From the cell containing the given text, extract its center point as [X, Y] coordinate. 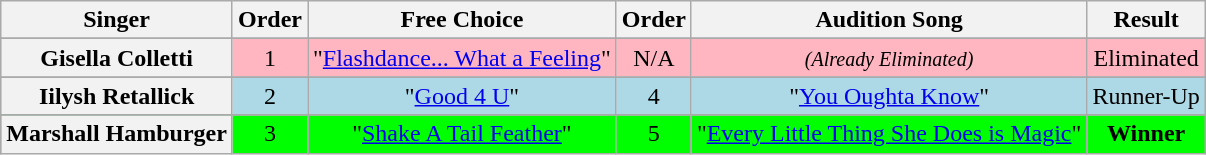
Result [1146, 20]
"Flashdance... What a Feeling" [462, 58]
N/A [654, 58]
Free Choice [462, 20]
1 [270, 58]
"Good 4 U" [462, 96]
"You Oughta Know" [888, 96]
Singer [117, 20]
4 [654, 96]
5 [654, 134]
(Already Eliminated) [888, 58]
Gisella Colletti [117, 58]
Winner [1146, 134]
Audition Song [888, 20]
Eliminated [1146, 58]
"Shake A Tail Feather" [462, 134]
Marshall Hamburger [117, 134]
Iilysh Retallick [117, 96]
Runner-Up [1146, 96]
2 [270, 96]
3 [270, 134]
"Every Little Thing She Does is Magic" [888, 134]
